Scan for the cell matching the given text and deliver its [x, y] coordinate at center. 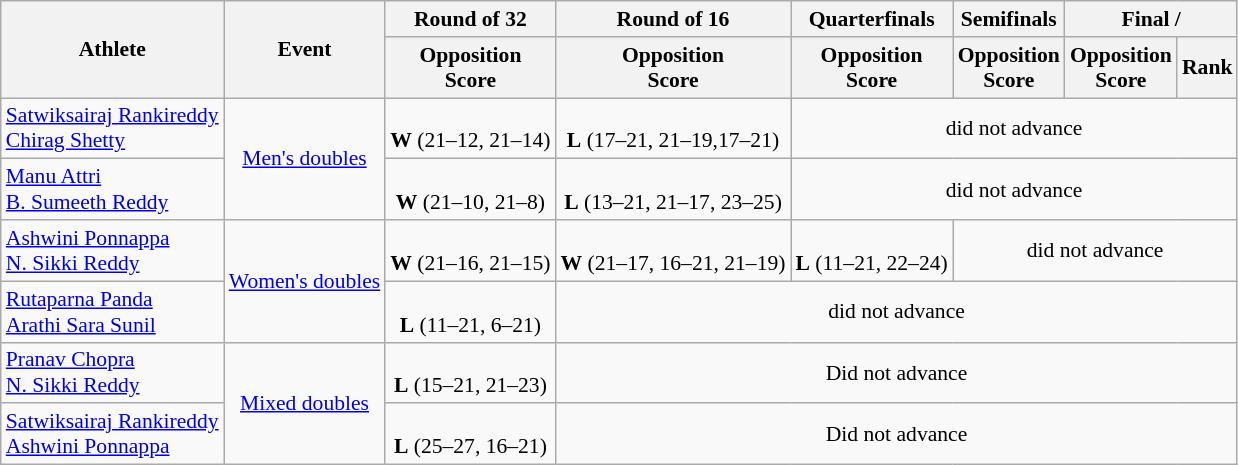
W (21–16, 21–15) [470, 250]
Round of 16 [674, 19]
Men's doubles [305, 159]
Rank [1208, 68]
Semifinals [1009, 19]
L (11–21, 6–21) [470, 312]
Final / [1152, 19]
Manu AttriB. Sumeeth Reddy [112, 190]
W (21–10, 21–8) [470, 190]
Athlete [112, 50]
L (11–21, 22–24) [871, 250]
Event [305, 50]
Ashwini PonnappaN. Sikki Reddy [112, 250]
Quarterfinals [871, 19]
Round of 32 [470, 19]
W (21–17, 16–21, 21–19) [674, 250]
Pranav ChopraN. Sikki Reddy [112, 372]
L (17–21, 21–19,17–21) [674, 128]
Satwiksairaj RankireddyChirag Shetty [112, 128]
Mixed doubles [305, 403]
L (15–21, 21–23) [470, 372]
L (13–21, 21–17, 23–25) [674, 190]
W (21–12, 21–14) [470, 128]
Rutaparna PandaArathi Sara Sunil [112, 312]
Women's doubles [305, 281]
Satwiksairaj RankireddyAshwini Ponnappa [112, 434]
L (25–27, 16–21) [470, 434]
